Provide the [x, y] coordinate of the cell's center where the given text is located.  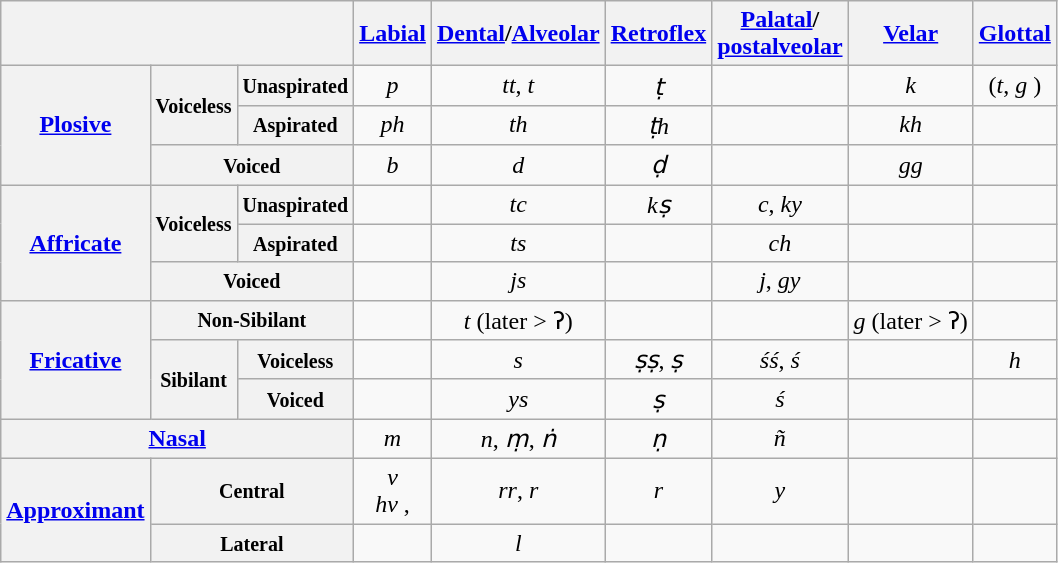
tt, t [518, 86]
Non-Sibilant [252, 320]
v hv , [393, 490]
k [910, 86]
ys [518, 399]
Palatal/postalveolar [780, 34]
ph [393, 125]
tc [518, 204]
l [518, 543]
Central [252, 490]
kṣ [658, 204]
Affricate [76, 242]
ch [780, 243]
Retroflex [658, 34]
b [393, 165]
t (later > ʔ) [518, 320]
d [518, 165]
Dental/Alveolar [518, 34]
r [658, 490]
ḍ [658, 165]
ś [780, 399]
h [1014, 360]
s [518, 360]
rr, r [518, 490]
n, ṃ, ṅ [518, 439]
Fricative [76, 360]
Lateral [252, 543]
y [780, 490]
g (later > ʔ) [910, 320]
th [518, 125]
Nasal [178, 439]
js [518, 281]
Glottal [1014, 34]
m [393, 439]
Sibilant [194, 380]
(t, g ) [1014, 86]
Approximant [76, 510]
c, ky [780, 204]
ṭh [658, 125]
Plosive [76, 126]
ṣ [658, 399]
gg [910, 165]
ṇ [658, 439]
Labial [393, 34]
p [393, 86]
śś, ś [780, 360]
ts [518, 243]
Velar [910, 34]
kh [910, 125]
ṣṣ, ṣ [658, 360]
j, gy [780, 281]
ñ [780, 439]
ṭ [658, 86]
